Scan for the cell matching the given text and deliver its (X, Y) coordinate at center. 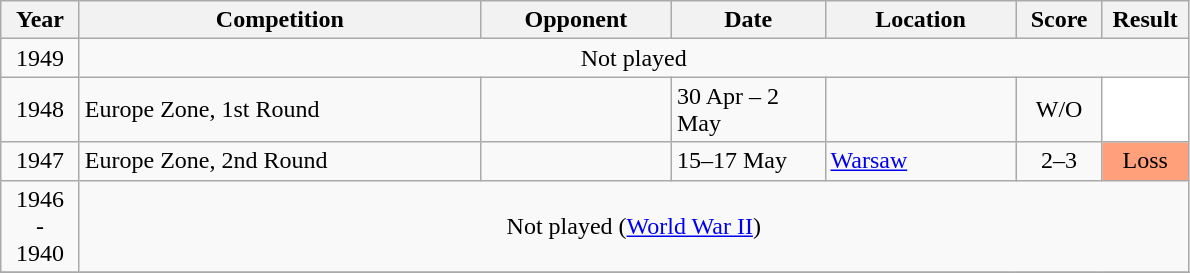
Competition (280, 20)
Location (920, 20)
Europe Zone, 1st Round (280, 110)
W/O (1059, 110)
Date (748, 20)
1947 (40, 161)
Score (1059, 20)
Not played (634, 58)
Europe Zone, 2nd Round (280, 161)
1946-1940 (40, 226)
1948 (40, 110)
Opponent (576, 20)
Result (1145, 20)
2–3 (1059, 161)
15–17 May (748, 161)
Warsaw (920, 161)
Year (40, 20)
30 Apr – 2 May (748, 110)
Loss (1145, 161)
1949 (40, 58)
Not played (World War II) (634, 226)
